From the cell containing the given text, extract its center point as (X, Y) coordinate. 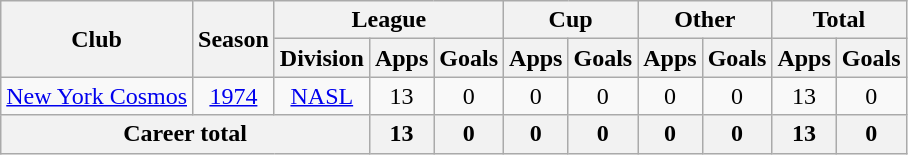
Other (705, 20)
Season (234, 39)
Career total (186, 134)
NASL (322, 96)
Total (839, 20)
1974 (234, 96)
Cup (571, 20)
New York Cosmos (97, 96)
Club (97, 39)
League (388, 20)
Division (322, 58)
